For the text-containing cell, return its midpoint in [X, Y] coordinate format. 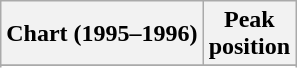
Peakposition [249, 34]
Chart (1995–1996) [102, 34]
